Capture the cell that displays the provided text and extract its (X, Y) central coordinate. 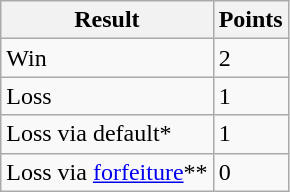
Result (107, 20)
2 (250, 58)
Points (250, 20)
Loss via forfeiture** (107, 172)
0 (250, 172)
Loss via default* (107, 134)
Win (107, 58)
Loss (107, 96)
